Identify which cell holds the provided text, then report its (X, Y) central coordinate. 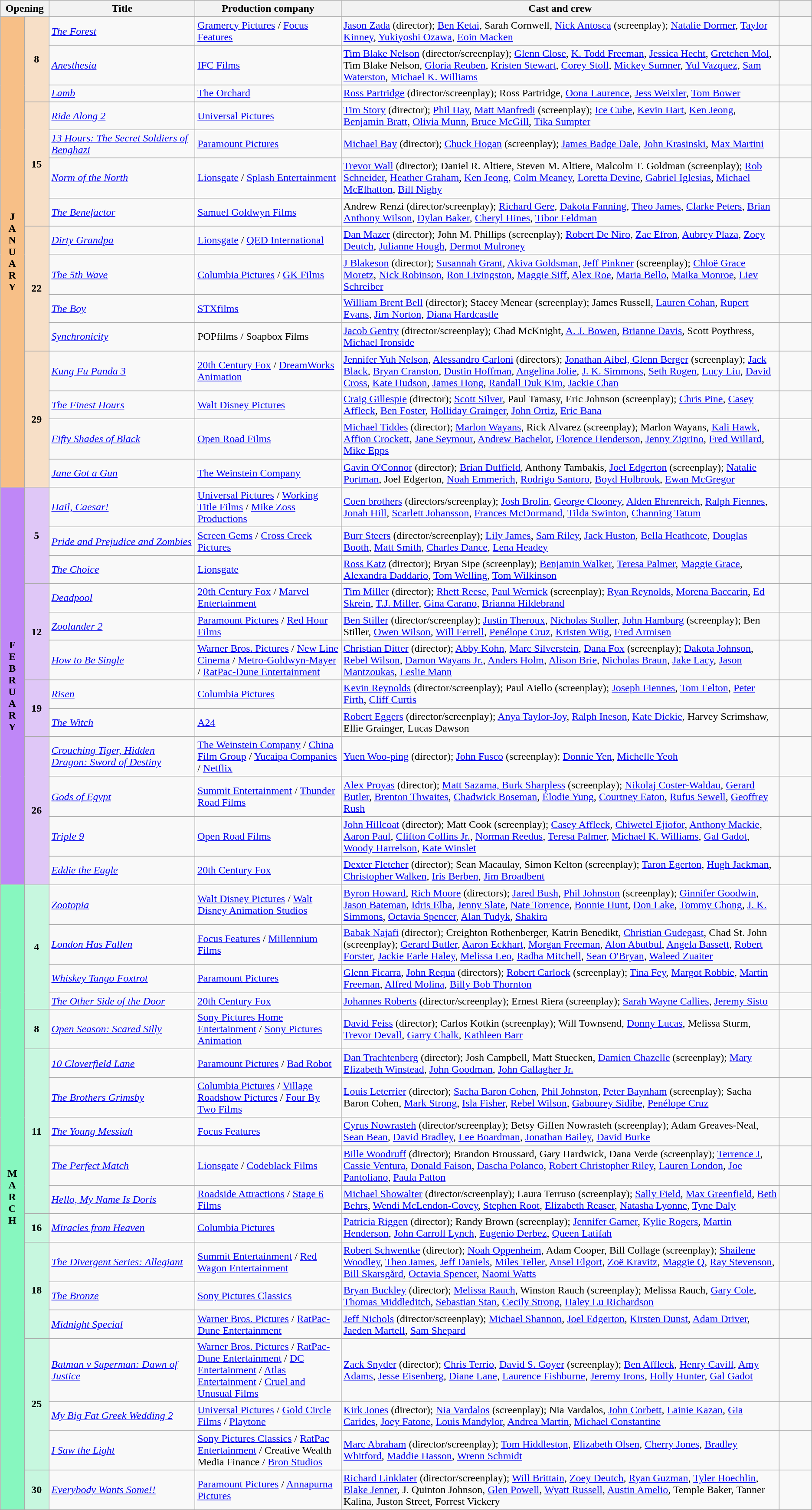
Deadpool (122, 598)
Focus Features / Millennium Films (268, 945)
Kung Fu Panda 3 (122, 371)
Universal Pictures (268, 115)
Risen (122, 694)
Lionsgate / Codeblack Films (268, 1165)
19 (36, 708)
Title (122, 9)
Paramount Pictures / Red Hour Films (268, 626)
Focus Features (268, 1132)
Universal Pictures / Gold Circle Films / Playtone (268, 1415)
26 (36, 811)
Paramount Pictures / Bad Robot (268, 1063)
Eddie the Eagle (122, 870)
15 (36, 164)
Walt Disney Pictures (268, 405)
10 Cloverfield Lane (122, 1063)
Whiskey Tango Foxtrot (122, 979)
IFC Films (268, 65)
I Saw the Light (122, 1450)
Dirty Grandpa (122, 240)
Everybody Wants Some!! (122, 1490)
Roadside Attractions / Stage 6 Films (268, 1199)
Samuel Goldwyn Films (268, 212)
My Big Fat Greek Wedding 2 (122, 1415)
The Witch (122, 722)
Cast and crew (560, 9)
Burr Steers (director/screenplay); Lily James, Sam Riley, Jack Huston, Bella Heathcote, Douglas Booth, Matt Smith, Charles Dance, Lena Headey (560, 542)
20th Century Fox / DreamWorks Animation (268, 371)
Hello, My Name Is Doris (122, 1199)
FEBRUARY (12, 686)
Screen Gems / Cross Creek Pictures (268, 542)
Universal Pictures / Working Title Films / Mike Zoss Productions (268, 507)
The 5th Wave (122, 274)
Open Season: Scared Silly (122, 1029)
The Weinstein Company / China Film Group / Yucaipa Companies / Netflix (268, 756)
Opening (25, 9)
The Forest (122, 31)
Summit Entertainment / Red Wagon Entertainment (268, 1262)
Dan Mazer (director); John M. Phillips (screenplay); Robert De Niro, Zac Efron, Aubrey Plaza, Zoey Deutch, Julianne Hough, Dermot Mulroney (560, 240)
Dan Trachtenberg (director); Josh Campbell, Matt Stuecken, Damien Chazelle (screenplay); Mary Elizabeth Winstead, John Goodman, John Gallagher Jr. (560, 1063)
David Feiss (director); Carlos Kotkin (screenplay); Will Townsend, Donny Lucas, Melissa Sturm, Trevor Devall, Garry Chalk, Kathleen Barr (560, 1029)
Kevin Reynolds (director/screenplay); Paul Aiello (screenplay); Joseph Fiennes, Tom Felton, Peter Firth, Cliff Curtis (560, 694)
The Choice (122, 569)
The Young Messiah (122, 1132)
Walt Disney Pictures / Walt Disney Animation Studios (268, 904)
The Weinstein Company (268, 473)
Anesthesia (122, 65)
Midnight Special (122, 1324)
25 (36, 1404)
Yuen Woo-ping (director); John Fusco (screenplay); Donnie Yen, Michelle Yeoh (560, 756)
Norm of the North (122, 178)
MARCH (12, 1197)
Triple 9 (122, 836)
Lionsgate / QED International (268, 240)
Dexter Fletcher (director); Sean Macaulay, Simon Kelton (screenplay); Taron Egerton, Hugh Jackman, Christopher Walken, Iris Berben, Jim Broadbent (560, 870)
The Other Side of the Door (122, 1001)
London Has Fallen (122, 945)
12 (36, 632)
Gods of Egypt (122, 796)
Synchronicity (122, 337)
16 (36, 1228)
How to Be Single (122, 660)
Columbia Pictures / GK Films (268, 274)
Production company (268, 9)
Ride Along 2 (122, 115)
Jacob Gentry (director/screenplay); Chad McKnight, A. J. Bowen, Brianne Davis, Scott Poythress, Michael Ironside (560, 337)
Warner Bros. Pictures / RatPac-Dune Entertainment (268, 1324)
Lionsgate (268, 569)
4 (36, 947)
Lionsgate / Splash Entertainment (268, 178)
Warner Bros. Pictures / RatPac-Dune Entertainment / DC Entertainment / Atlas Entertainment / Cruel and Unusual Films (268, 1370)
Warner Bros. Pictures / New Line Cinema / Metro-Goldwyn-Mayer / RatPac-Dune Entertainment (268, 660)
Ross Katz (director); Bryan Sipe (screenplay); Benjamin Walker, Teresa Palmer, Maggie Grace, Alexandra Daddario, Tom Welling, Tom Wilkinson (560, 569)
Batman v Superman: Dawn of Justice (122, 1370)
30 (36, 1490)
20th Century Fox / Marvel Entertainment (268, 598)
Ross Partridge (director/screenplay); Ross Partridge, Oona Laurence, Jess Weixler, Tom Bower (560, 93)
Gramercy Pictures / Focus Features (268, 31)
22 (36, 288)
JANUARY (12, 252)
Zootopia (122, 904)
Sony Pictures Home Entertainment / Sony Pictures Animation (268, 1029)
Robert Eggers (director/screenplay); Anya Taylor-Joy, Ralph Ineson, Kate Dickie, Harvey Scrimshaw, Ellie Grainger, Lucas Dawson (560, 722)
The Benefactor (122, 212)
Marc Abraham (director/screenplay); Tom Hiddleston, Elizabeth Olsen, Cherry Jones, Bradley Whitford, Maddie Hasson, Wrenn Schmidt (560, 1450)
The Bronze (122, 1296)
Michael Bay (director); Chuck Hogan (screenplay); James Badge Dale, John Krasinski, Max Martini (560, 144)
Pride and Prejudice and Zombies (122, 542)
Paramount Pictures / Annapurna Pictures (268, 1490)
The Finest Hours (122, 405)
Lamb (122, 93)
The Perfect Match (122, 1165)
29 (36, 419)
Jason Zada (director); Ben Ketai, Sarah Cornwell, Nick Antosca (screenplay); Natalie Dormer, Taylor Kinney, Yukiyoshi Ozawa, Eoin Macken (560, 31)
Zoolander 2 (122, 626)
5 (36, 535)
11 (36, 1132)
Miracles from Heaven (122, 1228)
Glenn Ficarra, John Requa (directors); Robert Carlock (screenplay); Tina Fey, Margot Robbie, Martin Freeman, Alfred Molina, Billy Bob Thornton (560, 979)
The Boy (122, 308)
Sony Pictures Classics / RatPac Entertainment / Creative Wealth Media Finance / Bron Studios (268, 1450)
The Brothers Grimsby (122, 1097)
Jane Got a Gun (122, 473)
William Brent Bell (director); Stacey Menear (screenplay); James Russell, Lauren Cohan, Rupert Evans, Jim Norton, Diana Hardcastle (560, 308)
Columbia Pictures / Village Roadshow Pictures / Four By Two Films (268, 1097)
Jeff Nichols (director/screenplay); Michael Shannon, Joel Edgerton, Kirsten Dunst, Adam Driver, Jaeden Martell, Sam Shepard (560, 1324)
POPfilms / Soapbox Films (268, 337)
A24 (268, 722)
STXfilms (268, 308)
18 (36, 1290)
Crouching Tiger, Hidden Dragon: Sword of Destiny (122, 756)
Summit Entertainment / Thunder Road Films (268, 796)
Fifty Shades of Black (122, 439)
The Orchard (268, 93)
The Divergent Series: Allegiant (122, 1262)
Hail, Caesar! (122, 507)
13 Hours: The Secret Soldiers of Benghazi (122, 144)
Johannes Roberts (director/screenplay); Ernest Riera (screenplay); Sarah Wayne Callies, Jeremy Sisto (560, 1001)
Sony Pictures Classics (268, 1296)
Tim Story (director); Phil Hay, Matt Manfredi (screenplay); Ice Cube, Kevin Hart, Ken Jeong, Benjamin Bratt, Olivia Munn, Bruce McGill, Tika Sumpter (560, 115)
